Identify which cell holds the provided text, then report its (x, y) central coordinate. 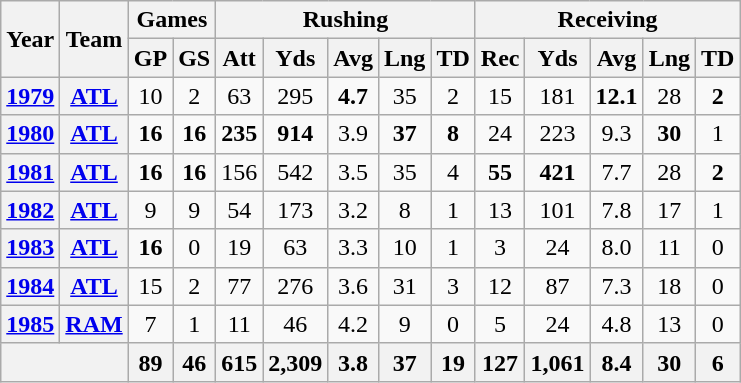
4.8 (616, 324)
1985 (30, 324)
421 (558, 172)
RAM (94, 324)
1983 (30, 248)
31 (404, 286)
295 (296, 96)
223 (558, 134)
1979 (30, 96)
17 (669, 210)
1,061 (558, 362)
Att (240, 58)
89 (150, 362)
127 (500, 362)
8.0 (616, 248)
1981 (30, 172)
8.4 (616, 362)
2,309 (296, 362)
4.2 (354, 324)
6 (718, 362)
156 (240, 172)
276 (296, 286)
12.1 (616, 96)
Year (30, 39)
3.2 (354, 210)
173 (296, 210)
GP (150, 58)
3.8 (354, 362)
101 (558, 210)
3.9 (354, 134)
3.3 (354, 248)
235 (240, 134)
1984 (30, 286)
3.5 (354, 172)
77 (240, 286)
914 (296, 134)
1980 (30, 134)
4.7 (354, 96)
7.8 (616, 210)
1982 (30, 210)
9.3 (616, 134)
3.6 (354, 286)
7.7 (616, 172)
Games (172, 20)
615 (240, 362)
7.3 (616, 286)
GS (194, 58)
5 (500, 324)
181 (558, 96)
Rushing (346, 20)
12 (500, 286)
4 (453, 172)
18 (669, 286)
7 (150, 324)
54 (240, 210)
542 (296, 172)
Rec (500, 58)
Team (94, 39)
87 (558, 286)
Receiving (608, 20)
55 (500, 172)
